Extract the [x, y] coordinate from the center of the cell holding the provided text.  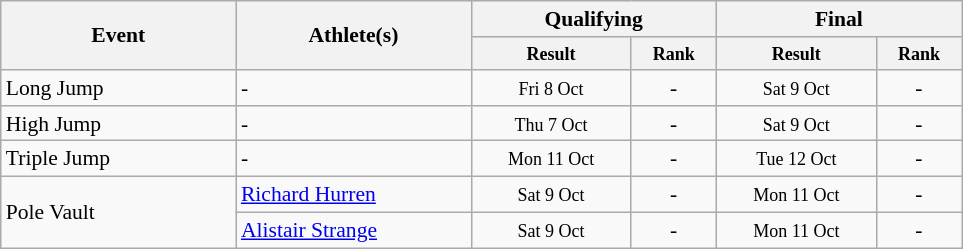
Thu 7 Oct [551, 124]
High Jump [118, 124]
Pole Vault [118, 212]
Long Jump [118, 88]
Tue 12 Oct [796, 159]
Final [838, 19]
Richard Hurren [354, 195]
Athlete(s) [354, 36]
Qualifying [594, 19]
Triple Jump [118, 159]
Fri 8 Oct [551, 88]
Event [118, 36]
Alistair Strange [354, 230]
